Return the [X, Y] coordinate for the center point of the cell that contains the specified text.  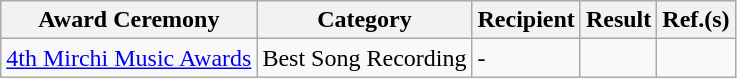
Ref.(s) [696, 20]
Recipient [526, 20]
Result [618, 20]
Award Ceremony [129, 20]
- [526, 58]
Category [364, 20]
4th Mirchi Music Awards [129, 58]
Best Song Recording [364, 58]
